For the text-containing cell, return its midpoint in (X, Y) coordinate format. 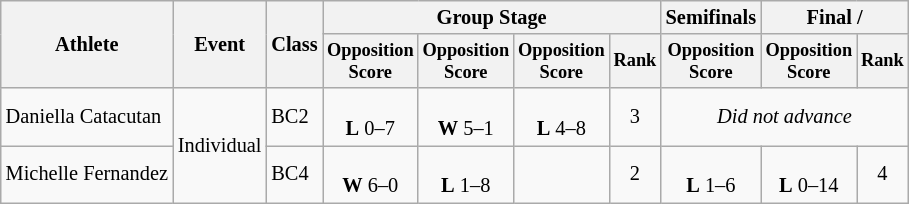
L 1–6 (711, 174)
Class (294, 44)
L 4–8 (562, 117)
Group Stage (492, 17)
Did not advance (784, 117)
W 6–0 (371, 174)
L 0–7 (371, 117)
W 5–1 (466, 117)
L 0–14 (809, 174)
2 (635, 174)
Athlete (87, 44)
Daniella Catacutan (87, 117)
4 (882, 174)
BC4 (294, 174)
Individual (220, 146)
Semifinals (711, 17)
L 1–8 (466, 174)
Michelle Fernandez (87, 174)
3 (635, 117)
Final / (834, 17)
Event (220, 44)
BC2 (294, 117)
